Search for the cell housing the specified text and yield its (x, y) center coordinate. 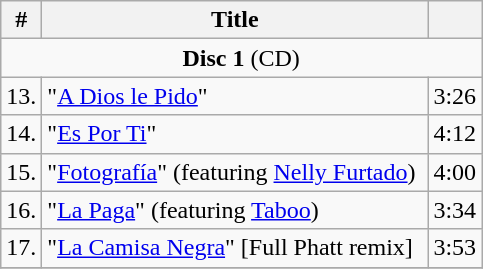
3:53 (455, 248)
"La Camisa Negra" [Full Phatt remix] (235, 248)
4:00 (455, 172)
"Fotografía" (featuring Nelly Furtado) (235, 172)
14. (22, 134)
"A Dios le Pido" (235, 96)
# (22, 20)
3:26 (455, 96)
15. (22, 172)
3:34 (455, 210)
4:12 (455, 134)
16. (22, 210)
Disc 1 (CD) (242, 58)
"Es Por Ti" (235, 134)
"La Paga" (featuring Taboo) (235, 210)
17. (22, 248)
13. (22, 96)
Title (235, 20)
